Find where the given text appears and provide that cell's center as [x, y] coordinate. 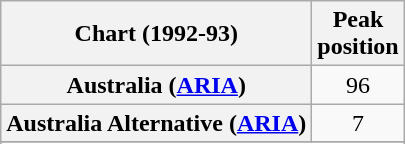
7 [358, 123]
Peakposition [358, 34]
96 [358, 85]
Chart (1992-93) [156, 34]
Australia Alternative (ARIA) [156, 123]
Australia (ARIA) [156, 85]
